Scan for the cell matching the given text and deliver its (X, Y) coordinate at center. 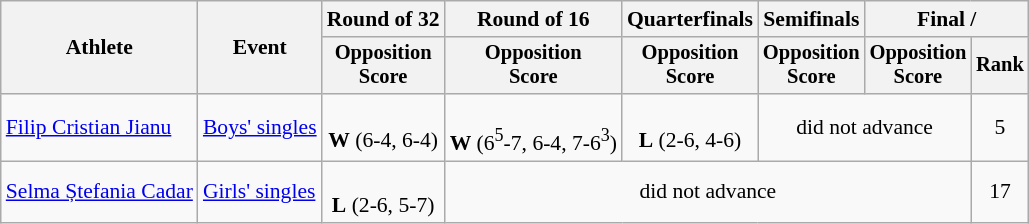
Semifinals (812, 19)
L (2-6, 4-6) (690, 128)
17 (1000, 192)
Final / (947, 19)
Quarterfinals (690, 19)
Boys' singles (260, 128)
W (6-4, 6-4) (384, 128)
Selma Ștefania Cadar (100, 192)
Filip Cristian Jianu (100, 128)
Round of 32 (384, 19)
5 (1000, 128)
W (65-7, 6-4, 7-63) (534, 128)
Rank (1000, 66)
Athlete (100, 48)
Round of 16 (534, 19)
L (2-6, 5-7) (384, 192)
Girls' singles (260, 192)
Event (260, 48)
